Detect which cell encompasses the target text, then output its (x, y) center coordinate. 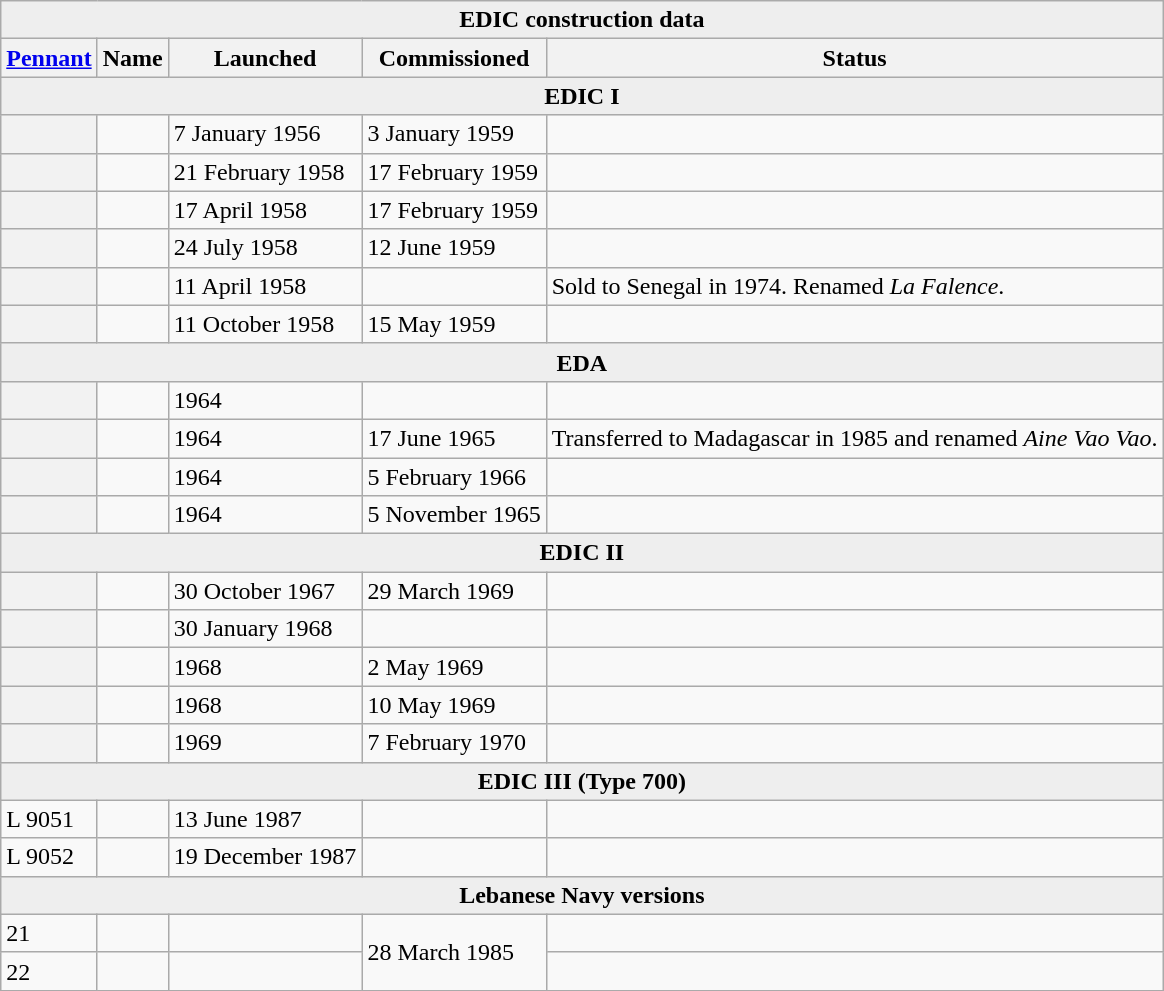
21 February 1958 (265, 172)
17 April 1958 (265, 210)
3 January 1959 (454, 134)
17 June 1965 (454, 438)
Pennant (49, 58)
EDA (582, 362)
19 December 1987 (265, 857)
L 9051 (49, 819)
30 January 1968 (265, 629)
Transferred to Madagascar in 1985 and renamed Aine Vao Vao. (854, 438)
Launched (265, 58)
Commissioned (454, 58)
EDIC construction data (582, 20)
5 February 1966 (454, 477)
11 October 1958 (265, 324)
Lebanese Navy versions (582, 895)
30 October 1967 (265, 591)
7 February 1970 (454, 743)
10 May 1969 (454, 705)
EDIC II (582, 553)
22 (49, 971)
2 May 1969 (454, 667)
1969 (265, 743)
EDIC III (Type 700) (582, 781)
L 9052 (49, 857)
24 July 1958 (265, 248)
EDIC I (582, 96)
11 April 1958 (265, 286)
Status (854, 58)
13 June 1987 (265, 819)
28 March 1985 (454, 952)
12 June 1959 (454, 248)
Sold to Senegal in 1974. Renamed La Falence. (854, 286)
Name (132, 58)
5 November 1965 (454, 515)
29 March 1969 (454, 591)
15 May 1959 (454, 324)
21 (49, 933)
7 January 1956 (265, 134)
